Provide the [X, Y] coordinate of the cell's center where the given text is located.  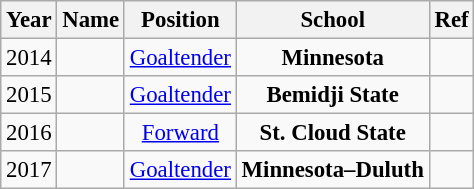
2017 [29, 170]
Minnesota–Duluth [332, 170]
Forward [180, 133]
2015 [29, 95]
Ref [452, 20]
Name [91, 20]
St. Cloud State [332, 133]
Year [29, 20]
2016 [29, 133]
Position [180, 20]
Bemidji State [332, 95]
2014 [29, 58]
Minnesota [332, 58]
School [332, 20]
